Identify which cell holds the provided text, then report its (X, Y) central coordinate. 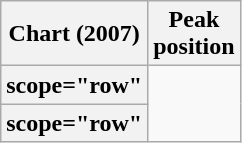
Chart (2007) (74, 34)
Peakposition (194, 34)
